Return the (x, y) coordinate for the center point of the cell that contains the specified text.  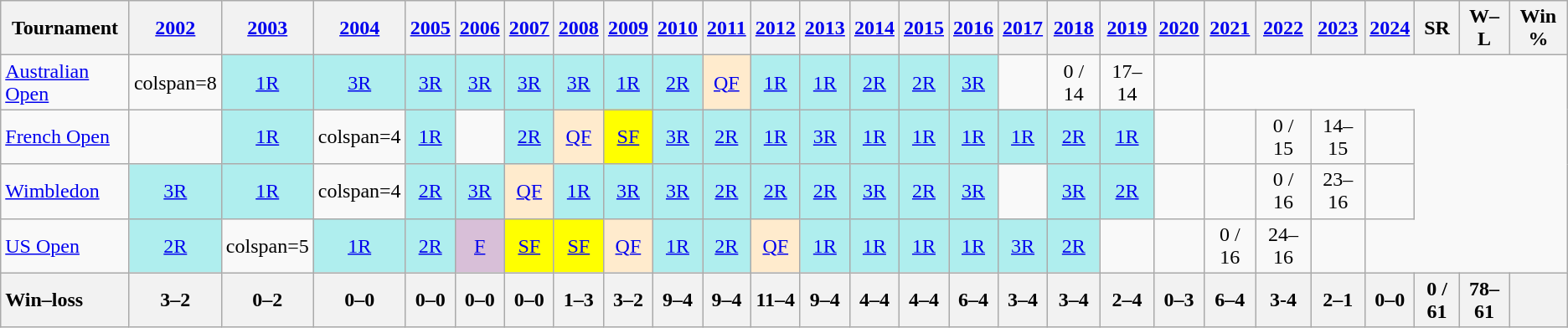
2009 (628, 28)
French Open (65, 137)
colspan=5 (267, 246)
Tournament (65, 28)
2014 (874, 28)
2018 (1074, 28)
F (479, 246)
2021 (1230, 28)
2024 (1390, 28)
2–4 (1127, 300)
colspan=8 (175, 82)
2006 (479, 28)
2–1 (1338, 300)
2005 (431, 28)
2010 (677, 28)
0–3 (1179, 300)
2013 (824, 28)
2017 (1024, 28)
24–16 (1283, 246)
11–4 (776, 300)
0 / 61 (1437, 300)
2022 (1283, 28)
17–14 (1127, 82)
2011 (726, 28)
2008 (578, 28)
3-4 (1283, 300)
2023 (1338, 28)
US Open (65, 246)
0 / 14 (1074, 82)
2002 (175, 28)
2015 (923, 28)
14–15 (1338, 137)
0 / 15 (1283, 137)
Win–loss (65, 300)
2020 (1179, 28)
Win % (1539, 28)
2004 (359, 28)
0–2 (267, 300)
SR (1437, 28)
78–61 (1484, 300)
Australian Open (65, 82)
2007 (529, 28)
2019 (1127, 28)
23–16 (1338, 191)
2016 (973, 28)
2012 (776, 28)
2003 (267, 28)
1–3 (578, 300)
Wimbledon (65, 191)
W–L (1484, 28)
